Capture the cell that displays the provided text and extract its [X, Y] central coordinate. 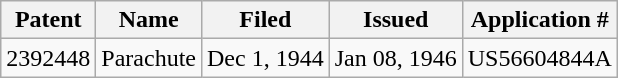
Application # [540, 20]
Parachute [149, 58]
Name [149, 20]
Issued [396, 20]
2392448 [48, 58]
Filed [265, 20]
Dec 1, 1944 [265, 58]
Jan 08, 1946 [396, 58]
US56604844A [540, 58]
Patent [48, 20]
